For the text-containing cell, return its midpoint in [x, y] coordinate format. 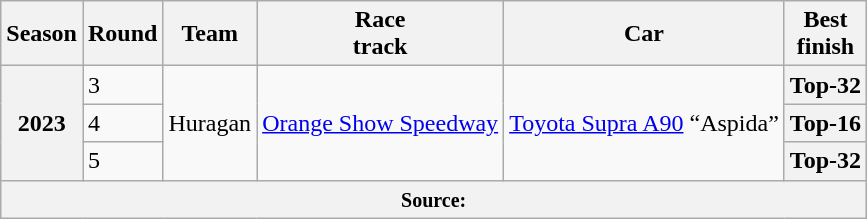
Team [210, 34]
3 [122, 85]
4 [122, 123]
Huragan [210, 123]
Top-16 [825, 123]
2023 [42, 123]
Racetrack [380, 34]
Toyota Supra A90 “Aspida” [644, 123]
Round [122, 34]
Car [644, 34]
Season [42, 34]
Orange Show Speedway [380, 123]
5 [122, 161]
Bestfinish [825, 34]
Source: [434, 199]
